Detect which cell encompasses the target text, then output its (X, Y) center coordinate. 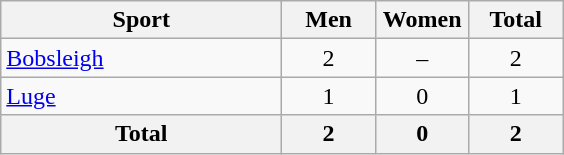
Sport (142, 20)
Luge (142, 96)
Bobsleigh (142, 58)
– (422, 58)
Women (422, 20)
Men (329, 20)
